Extract the (X, Y) coordinate from the center of the cell holding the provided text.  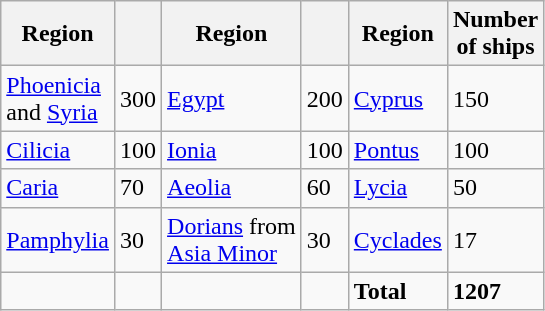
Numberof ships (495, 34)
Egypt (232, 98)
Pamphylia (58, 240)
Pontus (398, 150)
1207 (495, 291)
Caria (58, 188)
Aeolia (232, 188)
17 (495, 240)
50 (495, 188)
70 (138, 188)
150 (495, 98)
Cilicia (58, 150)
Total (398, 291)
Ionia (232, 150)
60 (324, 188)
Cyclades (398, 240)
200 (324, 98)
Lycia (398, 188)
Cyprus (398, 98)
300 (138, 98)
Dorians fromAsia Minor (232, 240)
Phoeniciaand Syria (58, 98)
